Identify which cell holds the provided text, then report its (x, y) central coordinate. 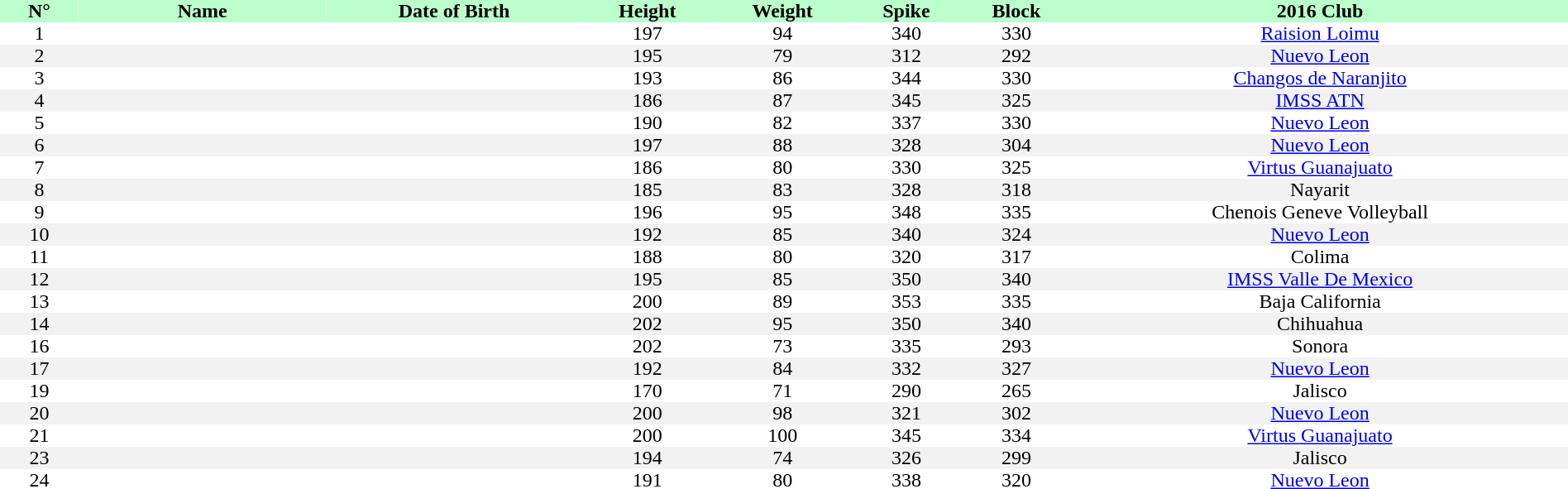
Baja California (1320, 301)
292 (1016, 56)
100 (782, 435)
Colima (1320, 256)
2 (40, 56)
334 (1016, 435)
IMSS Valle De Mexico (1320, 280)
23 (40, 458)
79 (782, 56)
16 (40, 346)
1 (40, 33)
87 (782, 101)
Chenois Geneve Volleyball (1320, 212)
321 (906, 414)
196 (647, 212)
193 (647, 78)
10 (40, 235)
19 (40, 391)
265 (1016, 391)
Raision Loimu (1320, 33)
302 (1016, 414)
6 (40, 146)
Chihuahua (1320, 324)
Changos de Naranjito (1320, 78)
353 (906, 301)
83 (782, 190)
2016 Club (1320, 12)
Height (647, 12)
337 (906, 122)
N° (40, 12)
194 (647, 458)
21 (40, 435)
7 (40, 167)
88 (782, 146)
Nayarit (1320, 190)
82 (782, 122)
86 (782, 78)
344 (906, 78)
IMSS ATN (1320, 101)
170 (647, 391)
20 (40, 414)
5 (40, 122)
Spike (906, 12)
332 (906, 369)
4 (40, 101)
12 (40, 280)
Name (203, 12)
84 (782, 369)
304 (1016, 146)
3 (40, 78)
Sonora (1320, 346)
94 (782, 33)
74 (782, 458)
320 (906, 256)
13 (40, 301)
14 (40, 324)
89 (782, 301)
98 (782, 414)
324 (1016, 235)
11 (40, 256)
317 (1016, 256)
Date of Birth (455, 12)
Weight (782, 12)
188 (647, 256)
190 (647, 122)
73 (782, 346)
326 (906, 458)
Block (1016, 12)
318 (1016, 190)
348 (906, 212)
17 (40, 369)
327 (1016, 369)
71 (782, 391)
185 (647, 190)
290 (906, 391)
312 (906, 56)
8 (40, 190)
293 (1016, 346)
9 (40, 212)
299 (1016, 458)
